Determine the [x, y] coordinate at the center of the cell enclosing the given text.  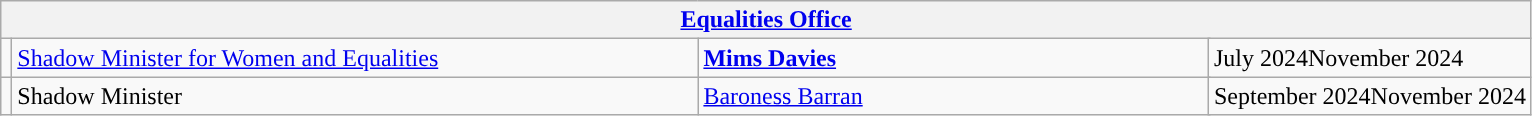
Shadow Minister [355, 96]
Shadow Minister for Women and Equalities [355, 58]
Mims Davies [954, 58]
Baroness Barran [954, 96]
July 2024November 2024 [1370, 58]
Equalities Office [766, 20]
September 2024November 2024 [1370, 96]
